Locate the cell with the specified text and output its (x, y) center coordinate. 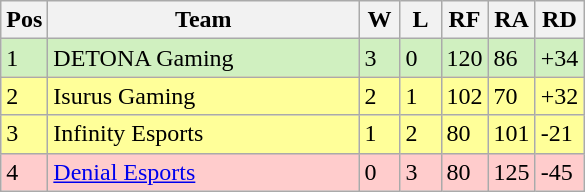
70 (512, 96)
Denial Esports (204, 172)
+34 (560, 58)
-45 (560, 172)
RF (464, 20)
101 (512, 134)
DETONA Gaming (204, 58)
102 (464, 96)
125 (512, 172)
RA (512, 20)
120 (464, 58)
RD (560, 20)
Team (204, 20)
+32 (560, 96)
86 (512, 58)
L (420, 20)
4 (24, 172)
W (380, 20)
Infinity Esports (204, 134)
Pos (24, 20)
Isurus Gaming (204, 96)
-21 (560, 134)
